Locate the cell with the specified text and output its [x, y] center coordinate. 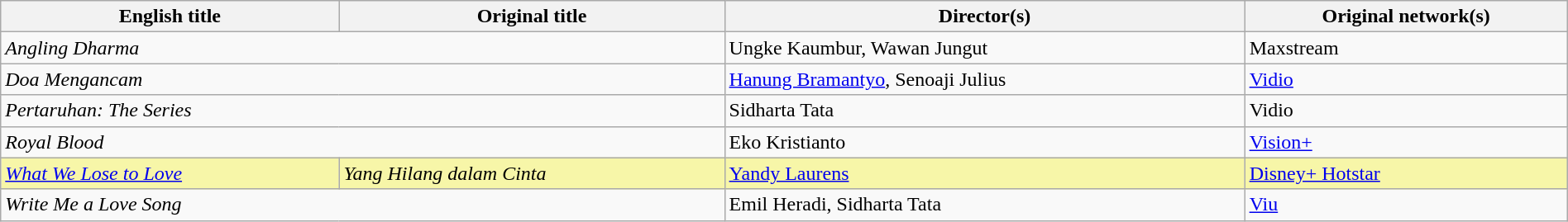
Maxstream [1406, 48]
Viu [1406, 205]
Write Me a Love Song [362, 205]
Pertaruhan: The Series [362, 111]
Original network(s) [1406, 17]
Doa Mengancam [362, 79]
Ungke Kaumbur, Wawan Jungut [984, 48]
English title [170, 17]
Eko Kristianto [984, 142]
Vision+ [1406, 142]
Yandy Laurens [984, 173]
Original title [532, 17]
Royal Blood [362, 142]
Sidharta Tata [984, 111]
Angling Dharma [362, 48]
Yang Hilang dalam Cinta [532, 173]
Hanung Bramantyo, Senoaji Julius [984, 79]
What We Lose to Love [170, 173]
Emil Heradi, Sidharta Tata [984, 205]
Director(s) [984, 17]
Disney+ Hotstar [1406, 173]
